Return (x, y) of the center of cell containing provided text 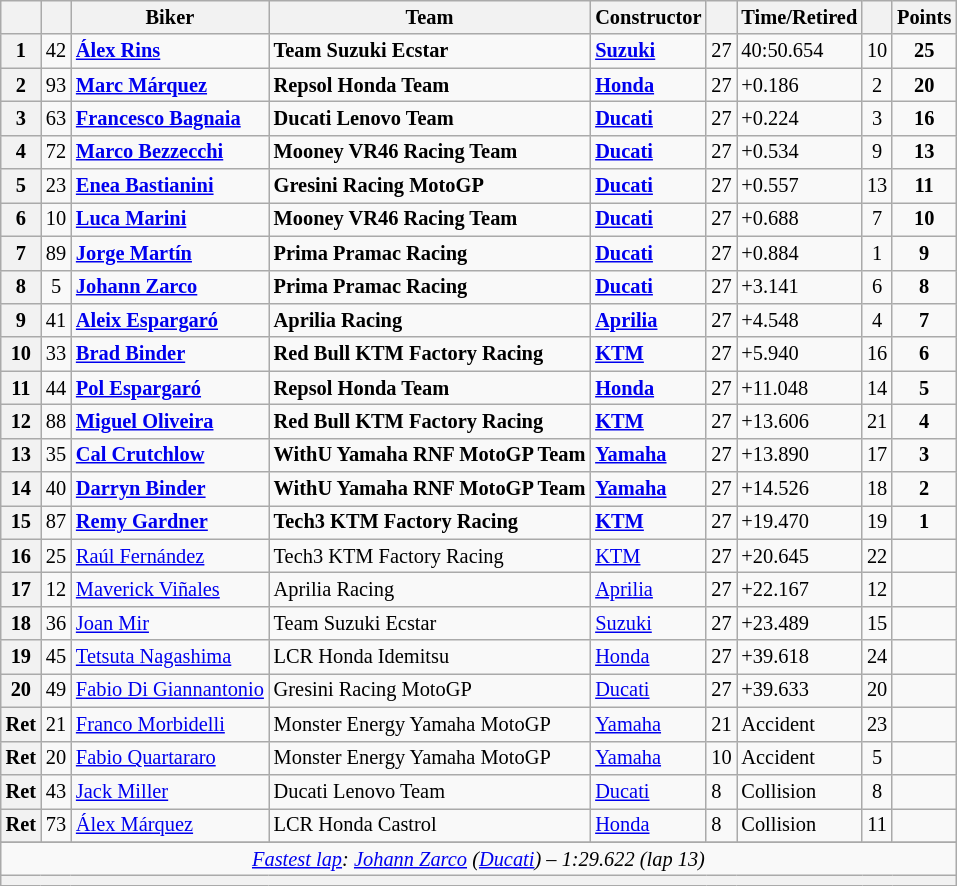
Team (430, 17)
Joan Mir (170, 623)
Franco Morbidelli (170, 724)
Points (924, 17)
LCR Honda Idemitsu (430, 657)
Luca Marini (170, 219)
45 (56, 657)
+39.618 (799, 657)
Jack Miller (170, 791)
+0.186 (799, 85)
+13.890 (799, 455)
43 (56, 791)
+14.526 (799, 489)
49 (56, 690)
+19.470 (799, 522)
Cal Crutchlow (170, 455)
Darryn Binder (170, 489)
89 (56, 253)
Pol Espargaró (170, 388)
+13.606 (799, 421)
42 (56, 51)
+5.940 (799, 354)
Biker (170, 17)
87 (56, 522)
88 (56, 421)
Tetsuta Nagashima (170, 657)
40 (56, 489)
Francesco Bagnaia (170, 118)
63 (56, 118)
+4.548 (799, 320)
+0.534 (799, 152)
35 (56, 455)
+0.688 (799, 219)
73 (56, 825)
+0.224 (799, 118)
40:50.654 (799, 51)
+39.633 (799, 690)
LCR Honda Castrol (430, 825)
41 (56, 320)
72 (56, 152)
Jorge Martín (170, 253)
93 (56, 85)
22 (877, 556)
Constructor (648, 17)
Maverick Viñales (170, 589)
+0.557 (799, 186)
24 (877, 657)
Johann Zarco (170, 287)
Aleix Espargaró (170, 320)
Time/Retired (799, 17)
44 (56, 388)
36 (56, 623)
Álex Rins (170, 51)
+23.489 (799, 623)
+3.141 (799, 287)
+20.645 (799, 556)
Marc Márquez (170, 85)
Álex Márquez (170, 825)
Remy Gardner (170, 522)
Fabio Di Giannantonio (170, 690)
33 (56, 354)
Miguel Oliveira (170, 421)
+22.167 (799, 589)
Brad Binder (170, 354)
+11.048 (799, 388)
Enea Bastianini (170, 186)
Marco Bezzecchi (170, 152)
Fabio Quartararo (170, 758)
+0.884 (799, 253)
Fastest lap: Johann Zarco (Ducati) – 1:29.622 (lap 13) (478, 859)
Raúl Fernández (170, 556)
